For the text-containing cell, return its midpoint in (X, Y) coordinate format. 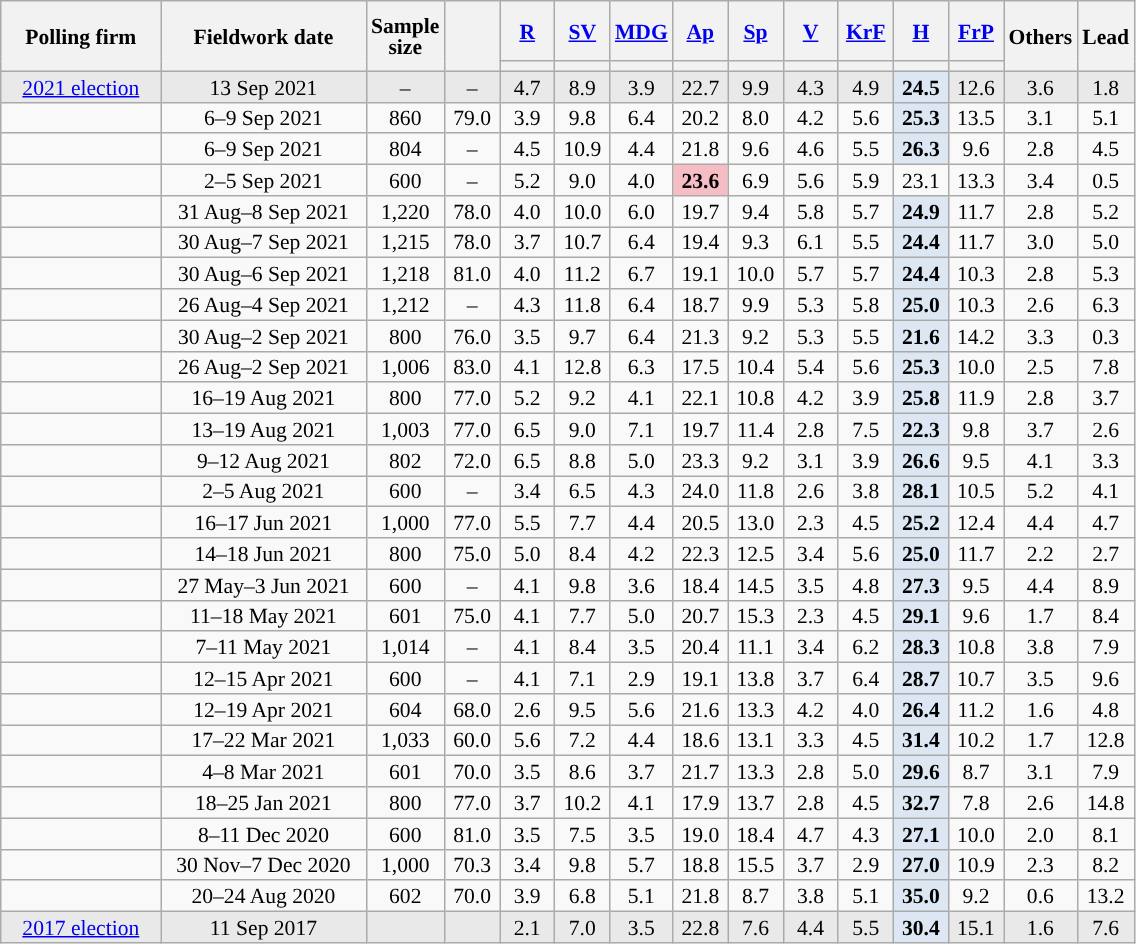
31 Aug–8 Sep 2021 (264, 212)
13.1 (756, 740)
29.1 (920, 616)
8.1 (1106, 834)
SV (582, 31)
15.1 (976, 928)
14.8 (1106, 802)
6.2 (866, 648)
28.1 (920, 492)
12.5 (756, 554)
KrF (866, 31)
17–22 Mar 2021 (264, 740)
13.7 (756, 802)
68.0 (472, 710)
2.7 (1106, 554)
H (920, 31)
20.7 (700, 616)
6.1 (810, 242)
Others (1041, 36)
30.4 (920, 928)
3.0 (1041, 242)
604 (405, 710)
7.2 (582, 740)
20.2 (700, 118)
FrP (976, 31)
30 Aug–2 Sep 2021 (264, 336)
8.8 (582, 460)
21.7 (700, 772)
18–25 Jan 2021 (264, 802)
25.2 (920, 522)
13.8 (756, 678)
2.5 (1041, 366)
804 (405, 150)
26 Aug–2 Sep 2021 (264, 366)
7.0 (582, 928)
18.7 (700, 304)
6.8 (582, 896)
23.3 (700, 460)
15.5 (756, 864)
9.4 (756, 212)
2–5 Aug 2021 (264, 492)
22.8 (700, 928)
Fieldwork date (264, 36)
35.0 (920, 896)
16–19 Aug 2021 (264, 398)
26.6 (920, 460)
2017 election (81, 928)
17.9 (700, 802)
32.7 (920, 802)
17.5 (700, 366)
24.5 (920, 86)
22.1 (700, 398)
21.3 (700, 336)
20.4 (700, 648)
27.1 (920, 834)
8.0 (756, 118)
8.6 (582, 772)
11 Sep 2017 (264, 928)
22.7 (700, 86)
Lead (1106, 36)
76.0 (472, 336)
13.0 (756, 522)
4.9 (866, 86)
2.1 (528, 928)
24.0 (700, 492)
0.5 (1106, 180)
14.5 (756, 584)
11–18 May 2021 (264, 616)
9.3 (756, 242)
1,003 (405, 430)
72.0 (472, 460)
19.4 (700, 242)
28.7 (920, 678)
13.2 (1106, 896)
10.4 (756, 366)
R (528, 31)
10.5 (976, 492)
16–17 Jun 2021 (264, 522)
11.4 (756, 430)
1,212 (405, 304)
12–15 Apr 2021 (264, 678)
11.1 (756, 648)
12.6 (976, 86)
860 (405, 118)
8–11 Dec 2020 (264, 834)
70.3 (472, 864)
9–12 Aug 2021 (264, 460)
26 Aug–4 Sep 2021 (264, 304)
1,218 (405, 274)
V (810, 31)
27.0 (920, 864)
2.2 (1041, 554)
18.8 (700, 864)
83.0 (472, 366)
Samplesize (405, 36)
6.0 (642, 212)
19.0 (700, 834)
27.3 (920, 584)
79.0 (472, 118)
23.6 (700, 180)
2–5 Sep 2021 (264, 180)
7–11 May 2021 (264, 648)
1.8 (1106, 86)
26.3 (920, 150)
802 (405, 460)
1,014 (405, 648)
30 Aug–7 Sep 2021 (264, 242)
2.0 (1041, 834)
4–8 Mar 2021 (264, 772)
8.2 (1106, 864)
9.7 (582, 336)
23.1 (920, 180)
Polling firm (81, 36)
0.6 (1041, 896)
30 Nov–7 Dec 2020 (264, 864)
12–19 Apr 2021 (264, 710)
MDG (642, 31)
4.6 (810, 150)
24.9 (920, 212)
1,215 (405, 242)
1,006 (405, 366)
5.4 (810, 366)
29.6 (920, 772)
60.0 (472, 740)
2021 election (81, 86)
26.4 (920, 710)
20–24 Aug 2020 (264, 896)
25.8 (920, 398)
5.9 (866, 180)
18.6 (700, 740)
11.9 (976, 398)
31.4 (920, 740)
Ap (700, 31)
14–18 Jun 2021 (264, 554)
Sp (756, 31)
1,220 (405, 212)
13 Sep 2021 (264, 86)
13–19 Aug 2021 (264, 430)
602 (405, 896)
6.9 (756, 180)
15.3 (756, 616)
20.5 (700, 522)
0.3 (1106, 336)
12.4 (976, 522)
28.3 (920, 648)
6.7 (642, 274)
14.2 (976, 336)
1,033 (405, 740)
30 Aug–6 Sep 2021 (264, 274)
27 May–3 Jun 2021 (264, 584)
13.5 (976, 118)
